Scan for the cell matching the given text and deliver its (x, y) coordinate at center. 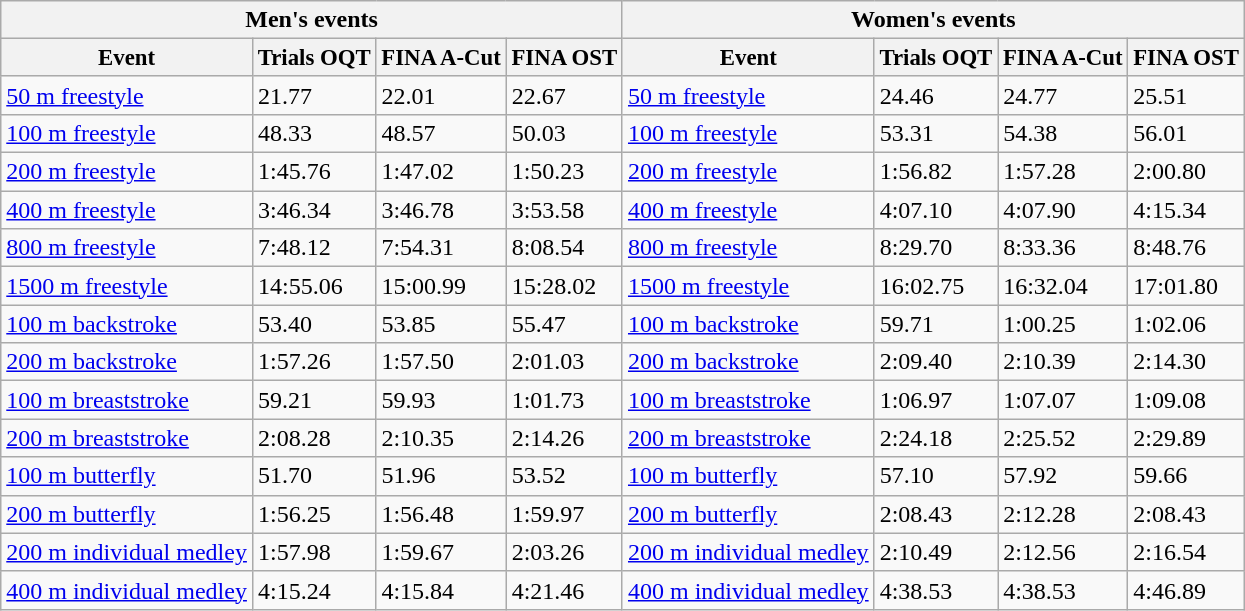
1:57.26 (314, 362)
2:10.39 (1063, 362)
59.66 (1186, 476)
1:57.98 (314, 552)
1:56.48 (441, 514)
2:14.30 (1186, 362)
22.67 (564, 95)
2:08.28 (314, 438)
1:01.73 (564, 400)
2:12.28 (1063, 514)
22.01 (441, 95)
53.85 (441, 324)
16:02.75 (936, 286)
4:07.10 (936, 210)
1:56.82 (936, 172)
51.96 (441, 476)
14:55.06 (314, 286)
8:08.54 (564, 248)
1:45.76 (314, 172)
4:15.84 (441, 590)
2:16.54 (1186, 552)
15:00.99 (441, 286)
57.92 (1063, 476)
1:56.25 (314, 514)
2:24.18 (936, 438)
1:02.06 (1186, 324)
25.51 (1186, 95)
2:01.03 (564, 362)
1:09.08 (1186, 400)
1:50.23 (564, 172)
7:54.31 (441, 248)
17:01.80 (1186, 286)
2:25.52 (1063, 438)
4:46.89 (1186, 590)
2:00.80 (1186, 172)
8:29.70 (936, 248)
1:06.97 (936, 400)
4:15.34 (1186, 210)
53.40 (314, 324)
2:10.49 (936, 552)
1:59.67 (441, 552)
Women's events (933, 20)
48.33 (314, 133)
53.52 (564, 476)
48.57 (441, 133)
1:00.25 (1063, 324)
2:14.26 (564, 438)
1:57.50 (441, 362)
2:29.89 (1186, 438)
55.47 (564, 324)
3:46.78 (441, 210)
1:57.28 (1063, 172)
51.70 (314, 476)
24.77 (1063, 95)
3:46.34 (314, 210)
7:48.12 (314, 248)
2:12.56 (1063, 552)
56.01 (1186, 133)
4:21.46 (564, 590)
59.71 (936, 324)
1:59.97 (564, 514)
1:07.07 (1063, 400)
2:09.40 (936, 362)
16:32.04 (1063, 286)
57.10 (936, 476)
4:15.24 (314, 590)
50.03 (564, 133)
8:33.36 (1063, 248)
2:10.35 (441, 438)
54.38 (1063, 133)
59.93 (441, 400)
1:47.02 (441, 172)
59.21 (314, 400)
15:28.02 (564, 286)
53.31 (936, 133)
Men's events (312, 20)
8:48.76 (1186, 248)
4:07.90 (1063, 210)
21.77 (314, 95)
3:53.58 (564, 210)
2:03.26 (564, 552)
24.46 (936, 95)
